Return the (X, Y) coordinate for the center point of the cell that contains the specified text.  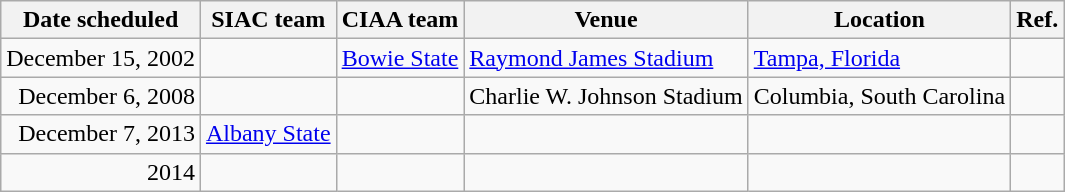
Albany State (268, 134)
Location (879, 20)
Tampa, Florida (879, 58)
2014 (101, 172)
Bowie State (400, 58)
SIAC team (268, 20)
CIAA team (400, 20)
Columbia, South Carolina (879, 96)
Raymond James Stadium (606, 58)
December 7, 2013 (101, 134)
Date scheduled (101, 20)
December 6, 2008 (101, 96)
Charlie W. Johnson Stadium (606, 96)
Venue (606, 20)
December 15, 2002 (101, 58)
Ref. (1038, 20)
